Detect which cell encompasses the target text, then output its (x, y) center coordinate. 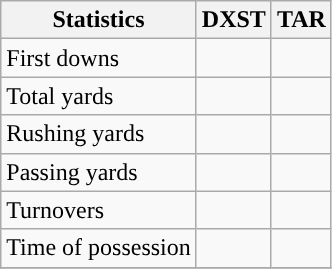
TAR (301, 20)
Passing yards (99, 172)
Total yards (99, 96)
DXST (234, 20)
First downs (99, 58)
Time of possession (99, 248)
Rushing yards (99, 134)
Statistics (99, 20)
Turnovers (99, 210)
